Locate the cell with the specified text and output its (x, y) center coordinate. 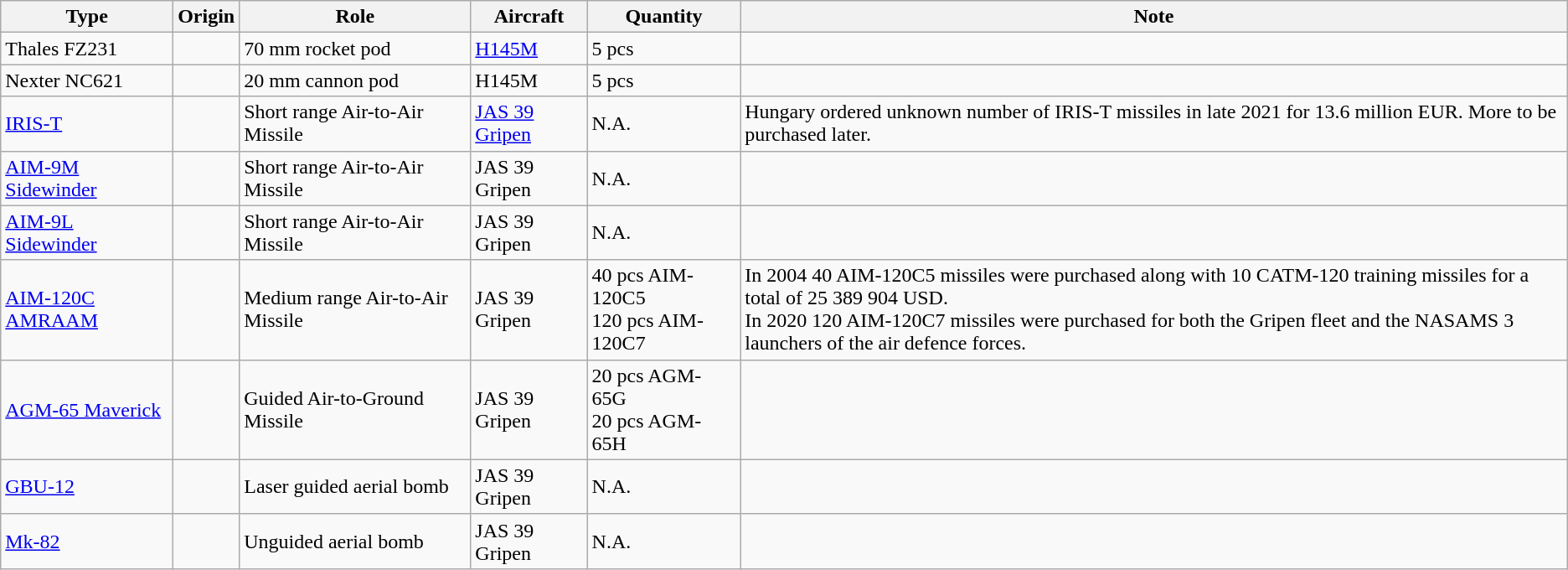
AIM-9M Sidewinder (87, 178)
40 pcs AIM-120C5120 pcs AIM-120C7 (663, 310)
Medium range Air-to-Air Missile (355, 310)
Aircraft (529, 17)
Mk-82 (87, 541)
70 mm rocket pod (355, 49)
Unguided aerial bomb (355, 541)
Thales FZ231 (87, 49)
IRIS-T (87, 124)
Laser guided aerial bomb (355, 486)
Origin (206, 17)
Role (355, 17)
Hungary ordered unknown number of IRIS-T missiles in late 2021 for 13.6 million EUR. More to be purchased later. (1154, 124)
Quantity (663, 17)
Guided Air-to-Ground Missile (355, 409)
GBU-12 (87, 486)
Nexter NC621 (87, 80)
AIM-120C AMRAAM (87, 310)
AGM-65 Maverick (87, 409)
Note (1154, 17)
20 pcs AGM-65G20 pcs AGM-65H (663, 409)
Type (87, 17)
20 mm cannon pod (355, 80)
AIM-9L Sidewinder (87, 233)
